Detect which cell encompasses the target text, then output its (X, Y) center coordinate. 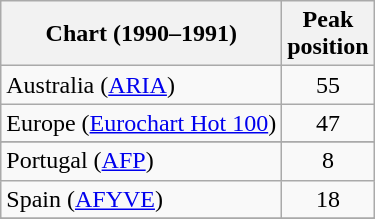
Peakposition (328, 34)
47 (328, 123)
Spain (AFYVE) (142, 199)
Portugal (AFP) (142, 161)
18 (328, 199)
8 (328, 161)
55 (328, 85)
Chart (1990–1991) (142, 34)
Europe (Eurochart Hot 100) (142, 123)
Australia (ARIA) (142, 85)
